For the text-containing cell, return its midpoint in [X, Y] coordinate format. 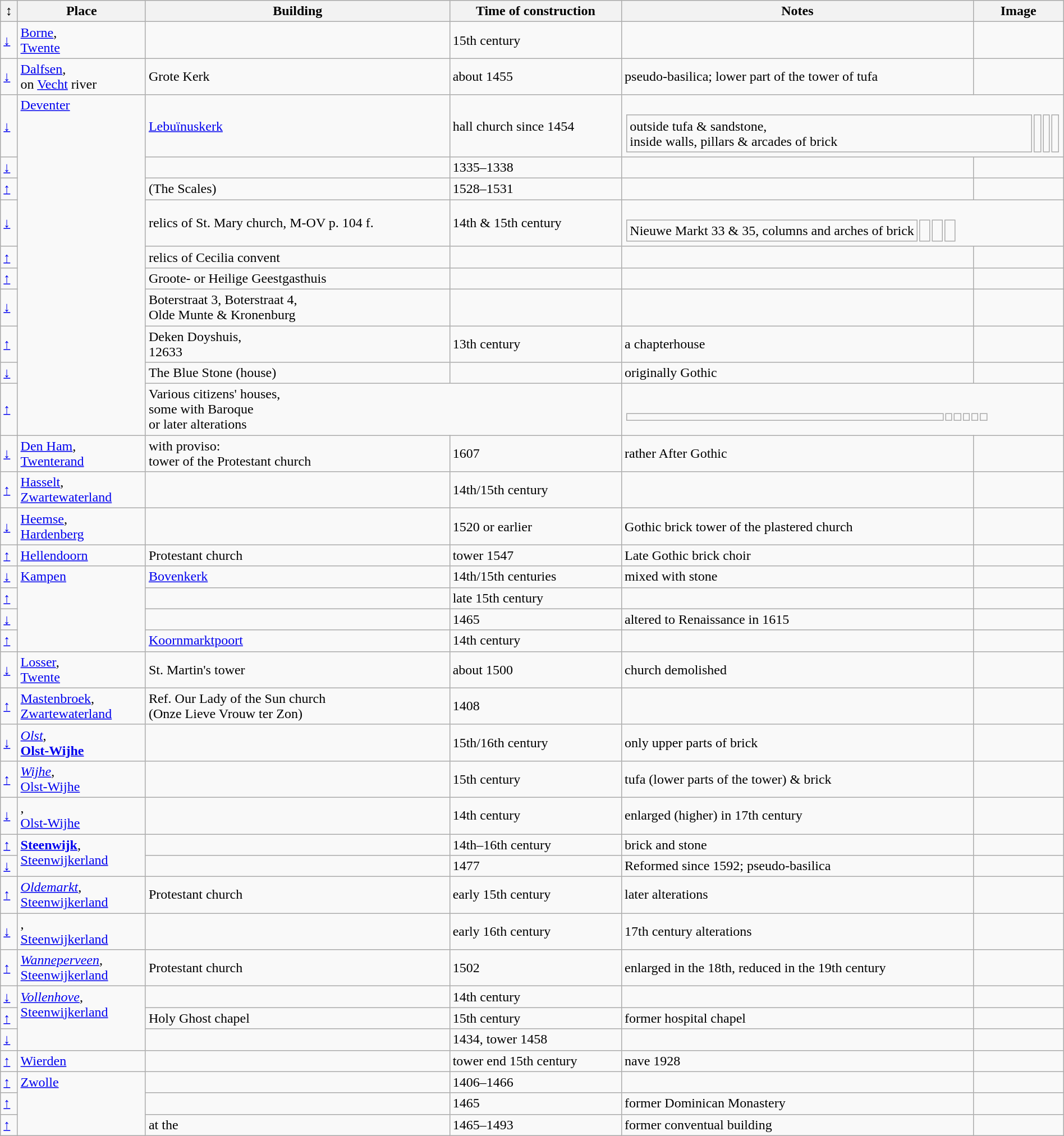
Time of construction [535, 11]
relics of Cecilia convent [297, 257]
Steenwijk,Steenwijkerland [81, 855]
late 15th century [535, 598]
Losser,Twente [81, 670]
,Olst-Wijhe [81, 816]
,Steenwijkerland [81, 931]
tower 1547 [535, 555]
Building [297, 11]
(The Scales) [297, 189]
1465–1493 [535, 1125]
nave 1928 [798, 1061]
Dalfsen,on Vecht river [81, 76]
at the [297, 1125]
altered to Renaissance in 1615 [798, 619]
early 15th century [535, 895]
1607 [535, 453]
Hellendoorn [81, 555]
Lebuïnuskerk [297, 126]
Deken Doyshuis,12633 [297, 343]
17th century alterations [798, 931]
Deventer [81, 265]
former hospital chapel [798, 1018]
Gothic brick tower of the plastered church [798, 526]
tower end 15th century [535, 1061]
enlarged in the 18th, reduced in the 19th century [798, 968]
Hasselt,Zwartewaterland [81, 490]
hall church since 1454 [535, 126]
St. Martin's tower [297, 670]
tufa (lower parts of the tower) & brick [798, 779]
Koornmarktpoort [297, 641]
a chapterhouse [798, 343]
pseudo-basilica; lower part of the tower of tufa [798, 76]
Image [1018, 11]
former conventual building [798, 1125]
early 16th century [535, 931]
about 1500 [535, 670]
former Dominican Monastery [798, 1103]
14th & 15th century [535, 223]
Various citizens' houses,some with Baroqueor later alterations [383, 410]
Kampen [81, 609]
Mastenbroek,Zwartewaterland [81, 706]
rather After Gothic [798, 453]
Vollenhove,Steenwijkerland [81, 1018]
brick and stone [798, 844]
about 1455 [535, 76]
Bovenkerk [297, 577]
1477 [535, 866]
Heemse,Hardenberg [81, 526]
relics of St. Mary church, M-OV p. 104 f. [297, 223]
Wierden [81, 1061]
Olst,Olst-Wijhe [81, 743]
Late Gothic brick choir [798, 555]
enlarged (higher) in 17th century [798, 816]
1520 or earlier [535, 526]
1528–1531 [535, 189]
Grote Kerk [297, 76]
with proviso:tower of the Protestant church [297, 453]
1408 [535, 706]
1502 [535, 968]
Place [81, 11]
1434, tower 1458 [535, 1040]
14th/15th centuries [535, 577]
Zwolle [81, 1103]
Wijhe,Olst-Wijhe [81, 779]
Wanneperveen,Steenwijkerland [81, 968]
Den Ham,Twenterand [81, 453]
Groote- or Heilige Geestgasthuis [297, 278]
Ref. Our Lady of the Sun church(Onze Lieve Vrouw ter Zon) [297, 706]
1406–1466 [535, 1082]
14th–16th century [535, 844]
The Blue Stone (house) [297, 373]
1335–1338 [535, 168]
Borne,Twente [81, 40]
only upper parts of brick [798, 743]
Oldemarkt,Steenwijkerland [81, 895]
church demolished [798, 670]
Boterstraat 3, Boterstraat 4,Olde Munte & Kronenburg [297, 307]
14th/15th century [535, 490]
Notes [798, 11]
Holy Ghost chapel [297, 1018]
later alterations [798, 895]
↕ [9, 11]
mixed with stone [798, 577]
13th century [535, 343]
Reformed since 1592; pseudo-basilica [798, 866]
originally Gothic [798, 373]
15th/16th century [535, 743]
